From the cell containing the given text, extract its center point as [x, y] coordinate. 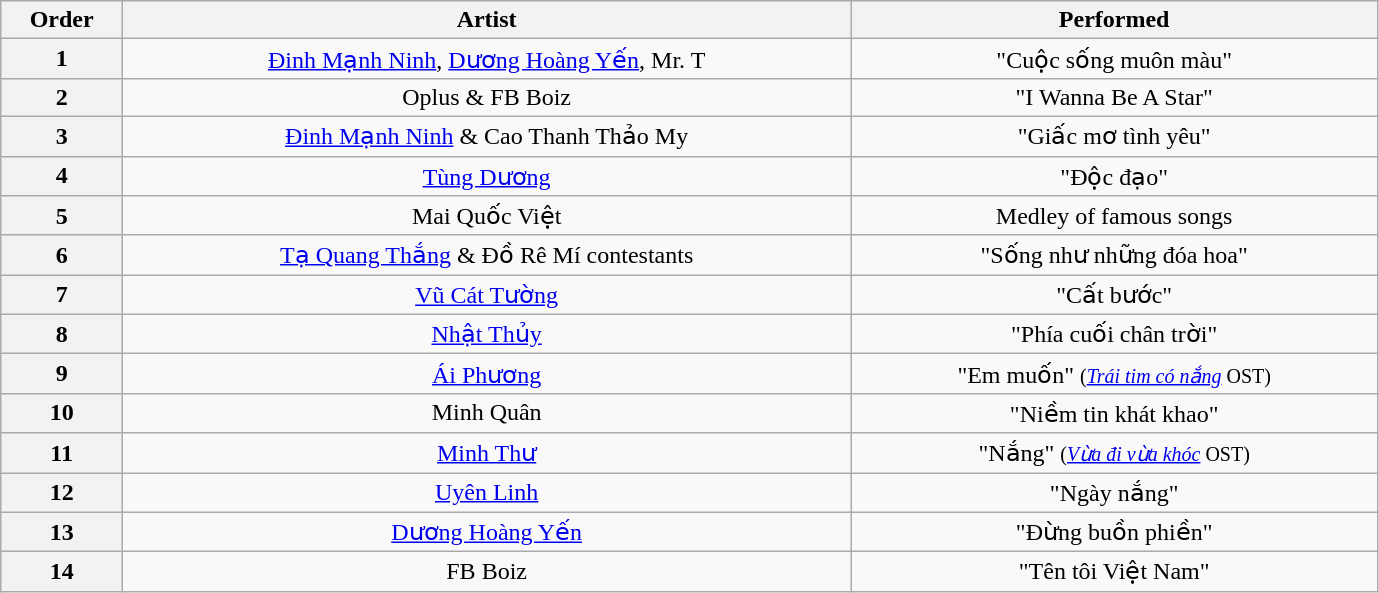
Uyên Linh [487, 492]
Vũ Cát Tường [487, 295]
"Sống như những đóa hoa" [1114, 255]
Dương Hoàng Yến [487, 532]
FB Boiz [487, 572]
Order [62, 20]
"I Wanna Be A Star" [1114, 97]
"Phía cuối chân trời" [1114, 334]
"Ngày nắng" [1114, 492]
8 [62, 334]
1 [62, 59]
Nhật Thủy [487, 334]
Artist [487, 20]
11 [62, 453]
"Đừng buồn phiền" [1114, 532]
"Cất bước" [1114, 295]
5 [62, 216]
Oplus & FB Boiz [487, 97]
7 [62, 295]
"Cuộc sống muôn màu" [1114, 59]
Đinh Mạnh Ninh, Dương Hoàng Yến, Mr. T [487, 59]
"Giấc mơ tình yêu" [1114, 136]
"Em muốn" (Trái tim có nắng OST) [1114, 374]
3 [62, 136]
"Tên tôi Việt Nam" [1114, 572]
Medley of famous songs [1114, 216]
9 [62, 374]
Tùng Dương [487, 176]
12 [62, 492]
"Nắng" (Vừa đi vừa khóc OST) [1114, 453]
Mai Quốc Việt [487, 216]
"Độc đạo" [1114, 176]
Đinh Mạnh Ninh & Cao Thanh Thảo My [487, 136]
Ái Phương [487, 374]
10 [62, 413]
Minh Thư [487, 453]
"Niềm tin khát khao" [1114, 413]
4 [62, 176]
Performed [1114, 20]
Minh Quân [487, 413]
Tạ Quang Thắng & Đồ Rê Mí contestants [487, 255]
13 [62, 532]
6 [62, 255]
14 [62, 572]
2 [62, 97]
